Determine the [X, Y] coordinate at the center of the cell enclosing the given text.  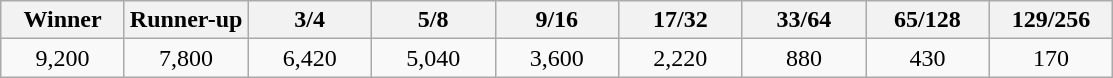
33/64 [804, 20]
65/128 [928, 20]
6,420 [310, 58]
9,200 [63, 58]
Runner-up [186, 20]
170 [1051, 58]
3/4 [310, 20]
9/16 [557, 20]
17/32 [681, 20]
3,600 [557, 58]
430 [928, 58]
5/8 [433, 20]
Winner [63, 20]
129/256 [1051, 20]
7,800 [186, 58]
2,220 [681, 58]
5,040 [433, 58]
880 [804, 58]
